Detect which cell encompasses the target text, then output its (x, y) center coordinate. 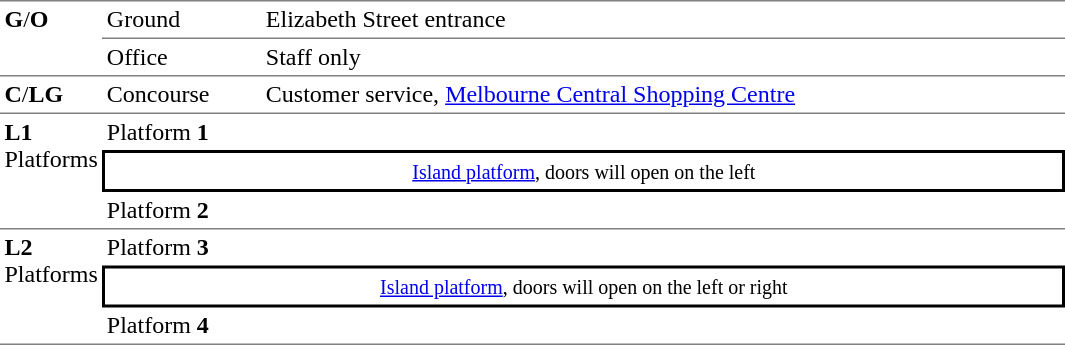
Concourse (182, 95)
L1Platforms (51, 172)
Island platform, doors will open on the left (584, 171)
Elizabeth Street entrance (663, 20)
Ground (182, 20)
G/O (51, 38)
Office (182, 58)
Staff only (663, 58)
Platform 1 (182, 132)
C/LG (51, 95)
Island platform, doors will open on the left or right (584, 287)
Platform 2 (182, 211)
Platform 3 (182, 248)
Customer service, Melbourne Central Shopping Centre (663, 95)
